Identify which cell holds the provided text, then report its (X, Y) central coordinate. 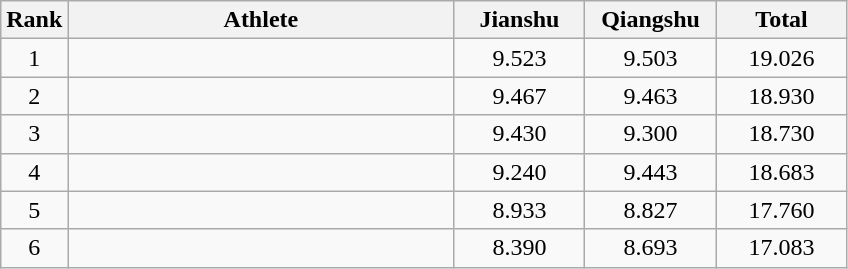
9.430 (520, 134)
9.523 (520, 58)
4 (34, 172)
3 (34, 134)
5 (34, 210)
18.930 (782, 96)
2 (34, 96)
19.026 (782, 58)
9.503 (650, 58)
18.730 (782, 134)
9.463 (650, 96)
8.933 (520, 210)
Qiangshu (650, 20)
9.467 (520, 96)
8.390 (520, 248)
1 (34, 58)
17.083 (782, 248)
18.683 (782, 172)
8.693 (650, 248)
17.760 (782, 210)
9.300 (650, 134)
9.240 (520, 172)
Rank (34, 20)
Jianshu (520, 20)
Total (782, 20)
8.827 (650, 210)
6 (34, 248)
Athlete (261, 20)
9.443 (650, 172)
